Extract the (X, Y) coordinate from the center of the cell holding the provided text.  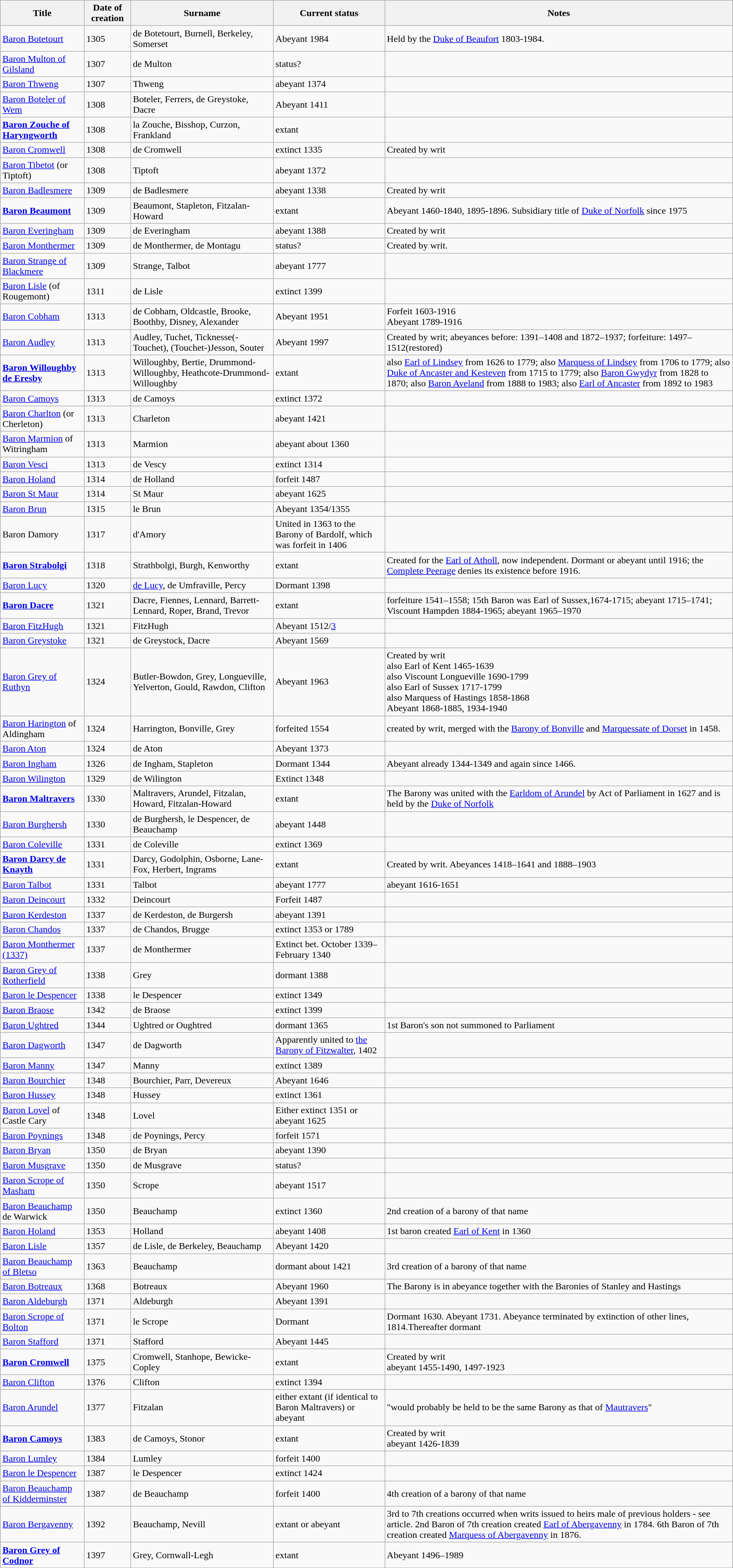
de Cromwell (202, 150)
Abeyant 1411 (329, 104)
Either extinct 1351 or abeyant 1625 (329, 1116)
abeyant 1408 (329, 1231)
1320 (107, 585)
Beaumont, Stapleton, Fitzalan-Howard (202, 211)
Extinct bet. October 1339–February 1340 (329, 950)
3rd creation of a barony of that name (559, 1266)
Abeyant 1984 (329, 38)
abeyant 1448 (329, 824)
Title (42, 13)
Aldeburgh (202, 1301)
extinct 1314 (329, 464)
The Barony is in abeyance together with the Baronies of Stanley and Hastings (559, 1287)
Baron Multon of Gilsland (42, 64)
1st Baron's son not summoned to Parliament (559, 1025)
1392 (107, 1524)
Baron Lovel of Castle Cary (42, 1116)
Baron Dagworth (42, 1045)
Bourchier, Parr, Devereux (202, 1080)
Baron Boteler of Wem (42, 104)
created by writ, merged with the Barony of Bonville and Marquessate of Dorset in 1458. (559, 729)
de Dagworth (202, 1045)
The Barony was united with the Earldom of Arundel by Act of Parliament in 1627 and is held by the Duke of Norfolk (559, 798)
Abeyant 1445 (329, 1342)
1397 (107, 1555)
Butler-Bowdon, Grey, Longueville, Yelverton, Gould, Rawdon, Clifton (202, 682)
1375 (107, 1362)
Baron Bergavenny (42, 1524)
1st baron created Earl of Kent in 1360 (559, 1231)
forfeit 1571 (329, 1135)
Baron Burghersh (42, 824)
Abeyant 1460-1840, 1895-1896. Subsidiary title of Duke of Norfolk since 1975 (559, 211)
Abeyant 1373 (329, 749)
Baron Aton (42, 749)
forfeit 1487 (329, 479)
extant or abeyant (329, 1524)
United in 1363 to the Barony of Bardolf, which was forfeit in 1406 (329, 534)
Baron Cobham (42, 317)
abeyant 1338 (329, 190)
Tiptoft (202, 170)
Dormant 1344 (329, 764)
Baron Zouche of Haryngworth (42, 130)
de Monthermer, de Montagu (202, 245)
Abeyant 1420 (329, 1246)
extinct 1389 (329, 1065)
extinct 1335 (329, 150)
Forfeit 1487 (329, 899)
Holland (202, 1231)
Baron Lisle (of Rougemont) (42, 291)
Baron Braose (42, 1010)
Baron Badlesmere (42, 190)
Abeyant 1951 (329, 317)
Baron Lisle (42, 1246)
Baron Maltravers (42, 798)
Scrope (202, 1185)
de Lucy, de Umfraville, Percy (202, 585)
de Monthermer (202, 950)
Baron St Maur (42, 494)
Grey (202, 975)
de Vescy (202, 464)
Baron Willoughby de Eresby (42, 373)
le Scrope (202, 1321)
Baron Lumley (42, 1458)
Beauchamp, Nevill (202, 1524)
Clifton (202, 1382)
Lumley (202, 1458)
d'Amory (202, 534)
de Camoys (202, 398)
Abeyant 1960 (329, 1287)
Maltravers, Arundel, Fitzalan, Howard, Fitzalan-Howard (202, 798)
Baron Damory (42, 534)
either extant (if identical to Baron Maltravers) or abeyant (329, 1408)
"would probably be held to be the same Barony as that of Mautravers" (559, 1408)
Created by writ. (559, 245)
Strange, Talbot (202, 265)
extinct 1424 (329, 1473)
Created for the Earl of Atholl, now independent. Dormant or abeyant until 1916; the Complete Peerage denies its existence before 1916. (559, 565)
Baron Vesci (42, 464)
Dormant (329, 1321)
Abeyant 1963 (329, 682)
forfeited 1554 (329, 729)
abeyant 1390 (329, 1150)
dormant 1365 (329, 1025)
de Poynings, Percy (202, 1135)
Current status (329, 13)
Lovel (202, 1116)
abeyant 1517 (329, 1185)
de Badlesmere (202, 190)
Willoughby, Bertie, Drummond-Willoughby, Heathcote-Drummond-Willoughby (202, 373)
de Holland (202, 479)
de Lisle, de Berkeley, Beauchamp (202, 1246)
Forfeit 1603-1916Abeyant 1789-1916 (559, 317)
de Lisle (202, 291)
Baron Scrope of Bolton (42, 1321)
Abeyant 1512/3 (329, 626)
Baron Dacre (42, 605)
extinct 1361 (329, 1095)
Baron Beauchamp of Kidderminster (42, 1494)
Baron Beauchamp of Bletso (42, 1266)
Darcy, Godolphin, Osborne, Lane-Fox, Herbert, Ingrams (202, 864)
Grey, Cornwall-Legh (202, 1555)
Botreaux (202, 1287)
Abeyant 1997 (329, 342)
Baron Tibetot (or Tiptoft) (42, 170)
Baron Chandos (42, 929)
Surname (202, 13)
de Braose (202, 1010)
de Botetourt, Burnell, Berkeley, Somerset (202, 38)
de Chandos, Brugge (202, 929)
Ughtred or Oughtred (202, 1025)
abeyant 1616-1651 (559, 885)
Baron Everingham (42, 231)
Baron Poynings (42, 1135)
Abeyant already 1344-1349 and again since 1466. (559, 764)
Baron Monthermer (42, 245)
Fitzalan (202, 1408)
1311 (107, 291)
abeyant 1421 (329, 419)
Created by writ; abeyances before: 1391–1408 and 1872–1937; forfeiture: 1497–1512(restored) (559, 342)
extinct 1394 (329, 1382)
Baron Charlton (or Cherleton) (42, 419)
abeyant 1388 (329, 231)
le Brun (202, 509)
Baron Beauchamp de Warwick (42, 1211)
Manny (202, 1065)
1353 (107, 1231)
Deincourt (202, 899)
Baron Marmion of Witringham (42, 444)
Extinct 1348 (329, 779)
Stafford (202, 1342)
1377 (107, 1408)
de Multon (202, 64)
FitzHugh (202, 626)
1317 (107, 534)
de Everingham (202, 231)
dormant about 1421 (329, 1266)
1305 (107, 38)
la Zouche, Bisshop, Curzon, Frankland (202, 130)
Baron Bourchier (42, 1080)
de Wilington (202, 779)
Baron Botreaux (42, 1287)
Baron Bryan (42, 1150)
2nd creation of a barony of that name (559, 1211)
Baron Scrope of Masham (42, 1185)
1326 (107, 764)
1329 (107, 779)
Baron Harington of Aldingham (42, 729)
Abeyant 1354/1355 (329, 509)
Baron Grey of Codnor (42, 1555)
1342 (107, 1010)
Baron Brun (42, 509)
Created by writabeyant 1455-1490, 1497-1923 (559, 1362)
de Beauchamp (202, 1494)
Held by the Duke of Beaufort 1803-1984. (559, 38)
Marmion (202, 444)
1344 (107, 1025)
Baron Ingham (42, 764)
Baron Arundel (42, 1408)
Strathbolgi, Burgh, Kenworthy (202, 565)
Baron Kerdeston (42, 914)
Audley, Tuchet, Ticknesse(-Touchet), (Touchet-)Jesson, Souter (202, 342)
1332 (107, 899)
extinct 1372 (329, 398)
de Bryan (202, 1150)
Baron Musgrave (42, 1165)
Baron Hussey (42, 1095)
extinct 1369 (329, 844)
Baron Beaumont (42, 211)
Boteler, Ferrers, de Greystoke, Dacre (202, 104)
Abeyant 1646 (329, 1080)
Baron Greystoke (42, 641)
1376 (107, 1382)
Dormant 1630. Abeyant 1731. Abeyance terminated by extinction of other lines, 1814.Thereafter dormant (559, 1321)
Baron Strange of Blackmere (42, 265)
Harrington, Bonville, Grey (202, 729)
de Burghersh, le Despencer, de Beauchamp (202, 824)
Baron Talbot (42, 885)
Baron FitzHugh (42, 626)
Baron Wilington (42, 779)
Baron Darcy de Knayth (42, 864)
Baron Deincourt (42, 899)
abeyant 1374 (329, 84)
Baron Thweng (42, 84)
Baron Botetourt (42, 38)
de Greystock, Dacre (202, 641)
dormant 1388 (329, 975)
de Camoys, Stonor (202, 1438)
1384 (107, 1458)
Baron Clifton (42, 1382)
Baron Ughtred (42, 1025)
St Maur (202, 494)
abeyant 1372 (329, 170)
abeyant 1391 (329, 914)
Cromwell, Stanhope, Bewicke-Copley (202, 1362)
Hussey (202, 1095)
de Cobham, Oldcastle, Brooke, Boothby, Disney, Alexander (202, 317)
abeyant about 1360 (329, 444)
de Musgrave (202, 1165)
abeyant 1625 (329, 494)
extinct 1349 (329, 995)
de Coleville (202, 844)
1383 (107, 1438)
1363 (107, 1266)
1315 (107, 509)
Baron Lucy (42, 585)
1368 (107, 1287)
de Aton (202, 749)
Baron Grey of Ruthyn (42, 682)
4th creation of a barony of that name (559, 1494)
Baron Manny (42, 1065)
de Kerdeston, de Burgersh (202, 914)
Charleton (202, 419)
Abeyant 1391 (329, 1301)
extinct 1353 or 1789 (329, 929)
1318 (107, 565)
Baron Strabolgi (42, 565)
Abeyant 1496–1989 (559, 1555)
Thweng (202, 84)
Baron Monthermer (1337) (42, 950)
forfeiture 1541–1558; 15th Baron was Earl of Sussex,1674-1715; abeyant 1715–1741; Viscount Hampden 1884-1965; abeyant 1965–1970 (559, 605)
1357 (107, 1246)
Apparently united to the Barony of Fitzwalter, 1402 (329, 1045)
Date of creation (107, 13)
Created by writ. Abeyances 1418–1641 and 1888–1903 (559, 864)
Abeyant 1569 (329, 641)
Notes (559, 13)
Dormant 1398 (329, 585)
de Ingham, Stapleton (202, 764)
Baron Aldeburgh (42, 1301)
Baron Audley (42, 342)
Talbot (202, 885)
Dacre, Fiennes, Lennard, Barrett-Lennard, Roper, Brand, Trevor (202, 605)
Baron Stafford (42, 1342)
extinct 1360 (329, 1211)
Created by writabeyant 1426-1839 (559, 1438)
Baron Grey of Rotherfield (42, 975)
Baron Coleville (42, 844)
